Pinpoint the cell where the given text exists, returning its (x, y) midpoint coordinate. 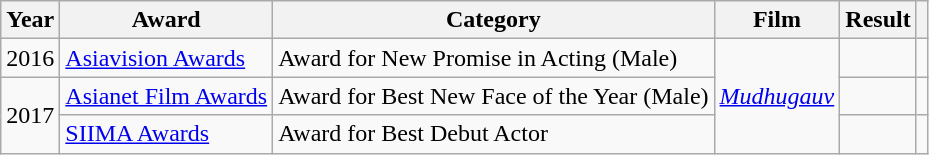
Award for Best Debut Actor (494, 134)
2017 (30, 115)
Category (494, 20)
SIIMA Awards (166, 134)
Year (30, 20)
Asiavision Awards (166, 58)
2016 (30, 58)
Asianet Film Awards (166, 96)
Film (777, 20)
Award for New Promise in Acting (Male) (494, 58)
Award (166, 20)
Mudhugauv (777, 96)
Award for Best New Face of the Year (Male) (494, 96)
Result (878, 20)
